Return the (x, y) coordinate for the center point of the cell that contains the specified text.  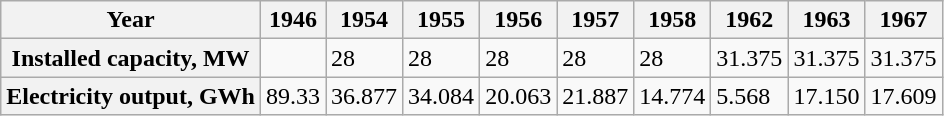
34.084 (442, 96)
1957 (596, 20)
17.150 (826, 96)
17.609 (904, 96)
Installed capacity, MW (131, 58)
14.774 (672, 96)
20.063 (518, 96)
1954 (364, 20)
1967 (904, 20)
1946 (292, 20)
36.877 (364, 96)
1963 (826, 20)
1958 (672, 20)
5.568 (750, 96)
Year (131, 20)
21.887 (596, 96)
1955 (442, 20)
1956 (518, 20)
Electricity output, GWh (131, 96)
1962 (750, 20)
89.33 (292, 96)
